Search for the cell housing the specified text and yield its (X, Y) center coordinate. 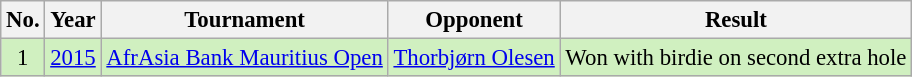
Tournament (244, 20)
No. (23, 20)
1 (23, 58)
Result (736, 20)
Opponent (474, 20)
2015 (73, 58)
Year (73, 20)
Won with birdie on second extra hole (736, 58)
AfrAsia Bank Mauritius Open (244, 58)
Thorbjørn Olesen (474, 58)
